Return [x, y] of the center of cell containing provided text 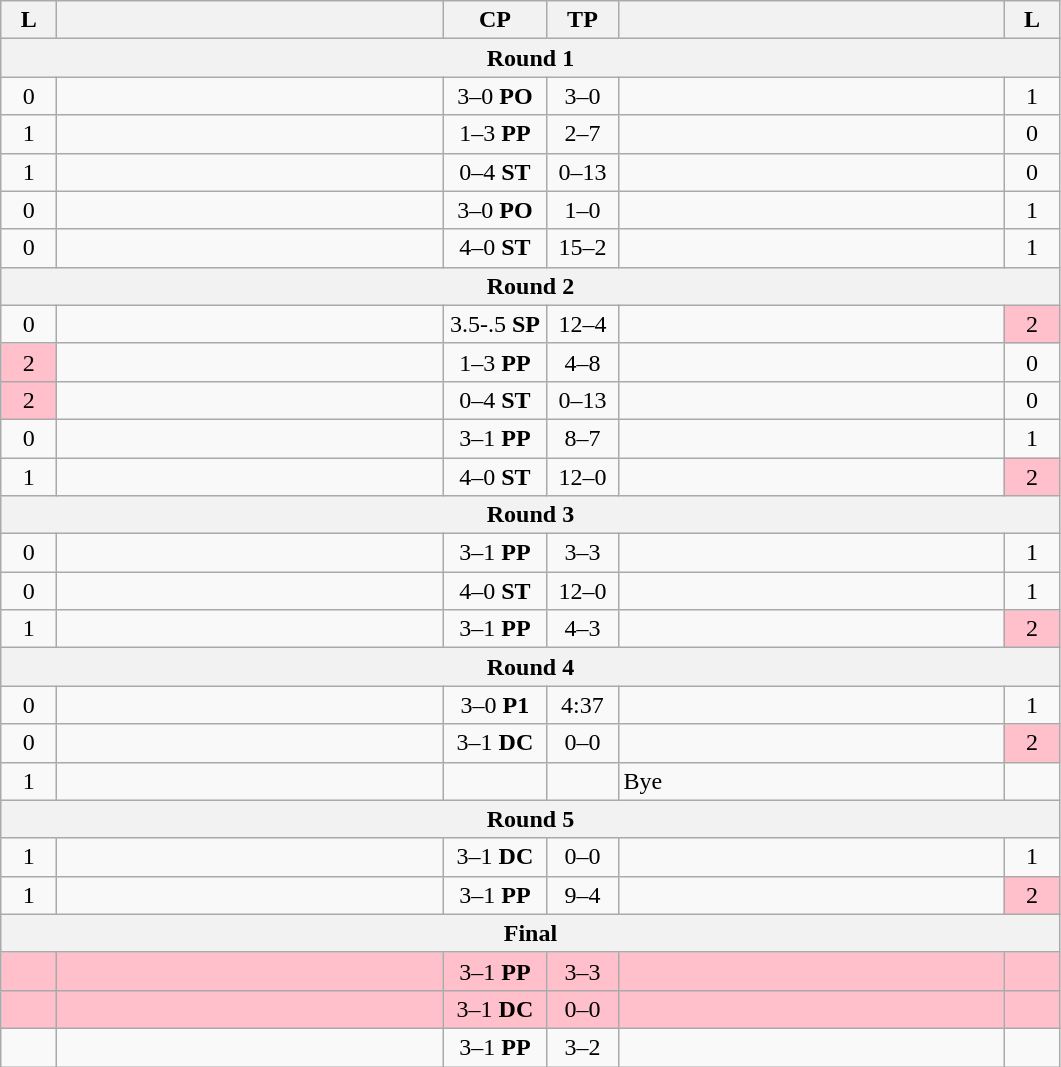
12–4 [582, 324]
Round 2 [530, 286]
3–0 [582, 96]
1–0 [582, 210]
15–2 [582, 248]
CP [495, 20]
Final [530, 933]
Bye [811, 781]
Round 1 [530, 58]
3–2 [582, 1047]
4–8 [582, 362]
2–7 [582, 134]
Round 4 [530, 667]
4–3 [582, 629]
Round 5 [530, 819]
TP [582, 20]
Round 3 [530, 515]
3–0 P1 [495, 705]
4:37 [582, 705]
8–7 [582, 438]
9–4 [582, 895]
3.5-.5 SP [495, 324]
